Search for the cell housing the specified text and yield its (x, y) center coordinate. 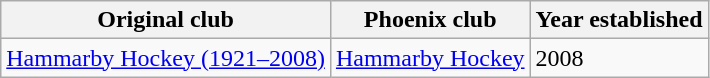
Hammarby Hockey (1921–2008) (166, 58)
Phoenix club (430, 20)
Hammarby Hockey (430, 58)
Year established (619, 20)
Original club (166, 20)
2008 (619, 58)
